Return (X, Y) of the center of cell containing provided text 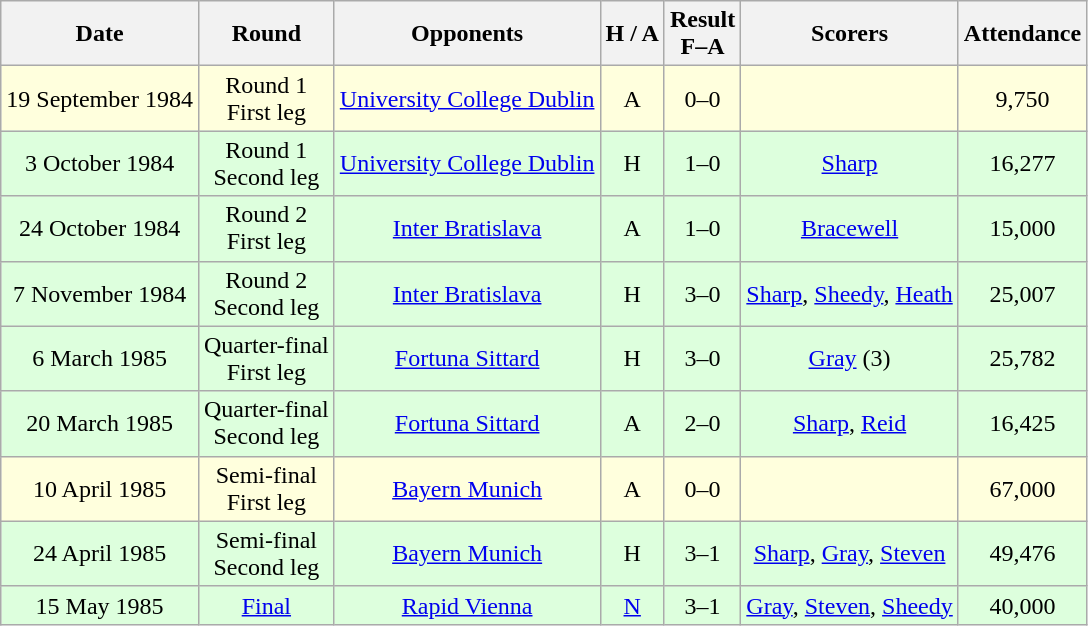
2–0 (702, 424)
Semi-finalFirst leg (266, 488)
24 April 1985 (100, 554)
Semi-finalSecond leg (266, 554)
25,007 (1022, 294)
Round 2Second leg (266, 294)
Sharp, Sheedy, Heath (850, 294)
40,000 (1022, 605)
Rapid Vienna (467, 605)
24 October 1984 (100, 228)
Sharp, Gray, Steven (850, 554)
10 April 1985 (100, 488)
7 November 1984 (100, 294)
Gray (3) (850, 358)
Opponents (467, 34)
Date (100, 34)
Sharp, Reid (850, 424)
Bracewell (850, 228)
Quarter-finalSecond leg (266, 424)
Round 2First leg (266, 228)
20 March 1985 (100, 424)
19 September 1984 (100, 98)
16,425 (1022, 424)
49,476 (1022, 554)
Sharp (850, 164)
15 May 1985 (100, 605)
Gray, Steven, Sheedy (850, 605)
67,000 (1022, 488)
N (632, 605)
Round (266, 34)
16,277 (1022, 164)
Round 1Second leg (266, 164)
25,782 (1022, 358)
H / A (632, 34)
Round 1First leg (266, 98)
9,750 (1022, 98)
Final (266, 605)
6 March 1985 (100, 358)
ResultF–A (702, 34)
15,000 (1022, 228)
Quarter-finalFirst leg (266, 358)
Attendance (1022, 34)
3 October 1984 (100, 164)
Scorers (850, 34)
